Provide the (x, y) coordinate of the cell's center where the given text is located.  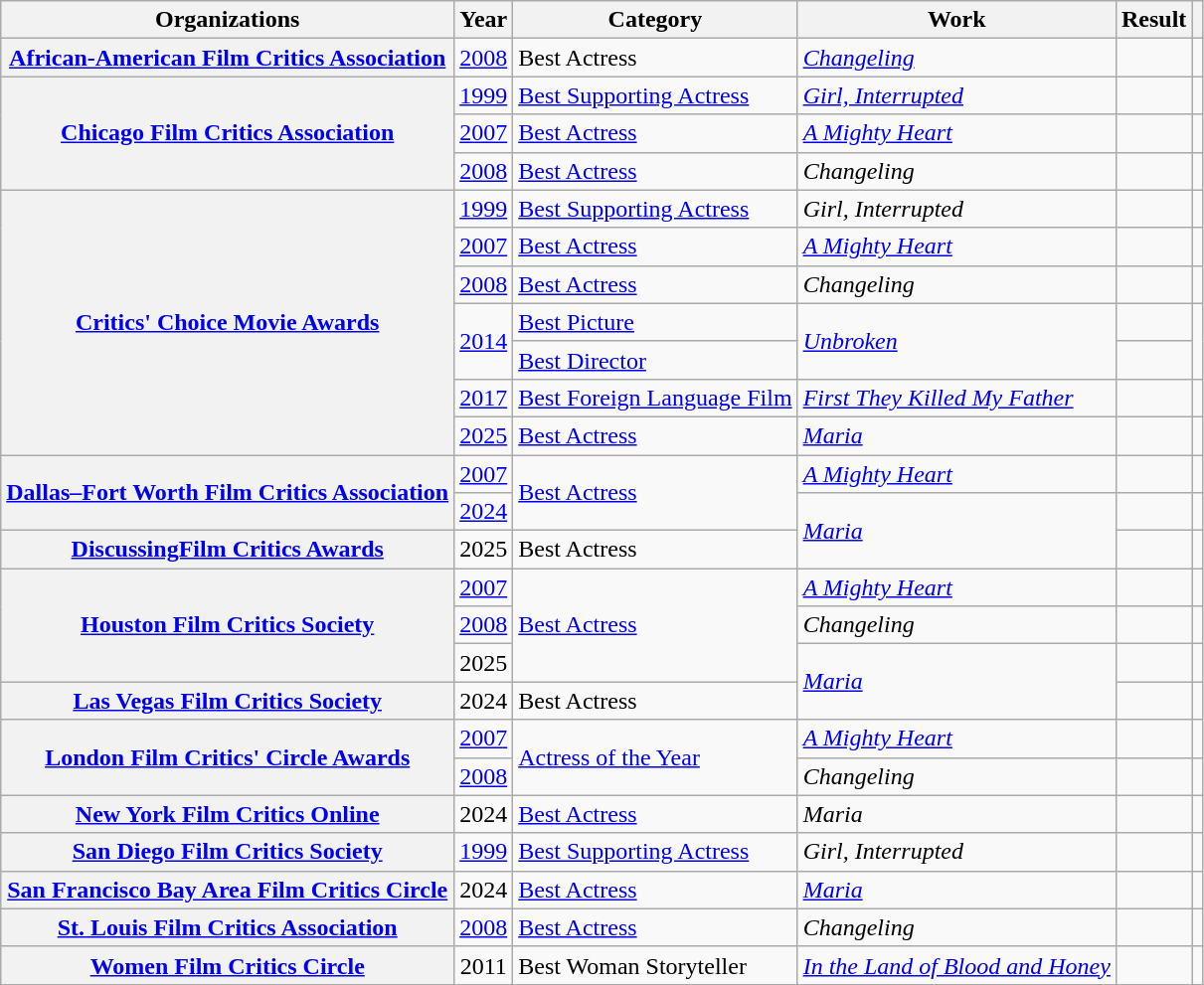
Best Picture (655, 322)
Chicago Film Critics Association (228, 133)
Best Director (655, 360)
2011 (483, 965)
First They Killed My Father (956, 398)
Actress of the Year (655, 757)
Result (1153, 20)
Best Foreign Language Film (655, 398)
Organizations (228, 20)
African-American Film Critics Association (228, 58)
New York Film Critics Online (228, 814)
Dallas–Fort Worth Film Critics Association (228, 493)
Houston Film Critics Society (228, 625)
Work (956, 20)
Las Vegas Film Critics Society (228, 701)
Unbroken (956, 341)
Year (483, 20)
Category (655, 20)
In the Land of Blood and Honey (956, 965)
San Diego Film Critics Society (228, 852)
San Francisco Bay Area Film Critics Circle (228, 890)
Critics' Choice Movie Awards (228, 322)
2017 (483, 398)
2014 (483, 341)
Best Woman Storyteller (655, 965)
Women Film Critics Circle (228, 965)
DiscussingFilm Critics Awards (228, 550)
London Film Critics' Circle Awards (228, 757)
St. Louis Film Critics Association (228, 927)
